Locate the cell with the specified text and output its [X, Y] center coordinate. 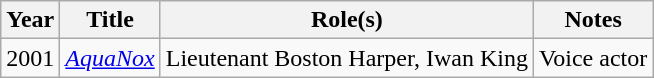
2001 [30, 58]
Lieutenant Boston Harper, Iwan King [346, 58]
Year [30, 20]
Role(s) [346, 20]
Title [110, 20]
AquaNox [110, 58]
Notes [594, 20]
Voice actor [594, 58]
